Return (x, y) of the center of cell containing provided text 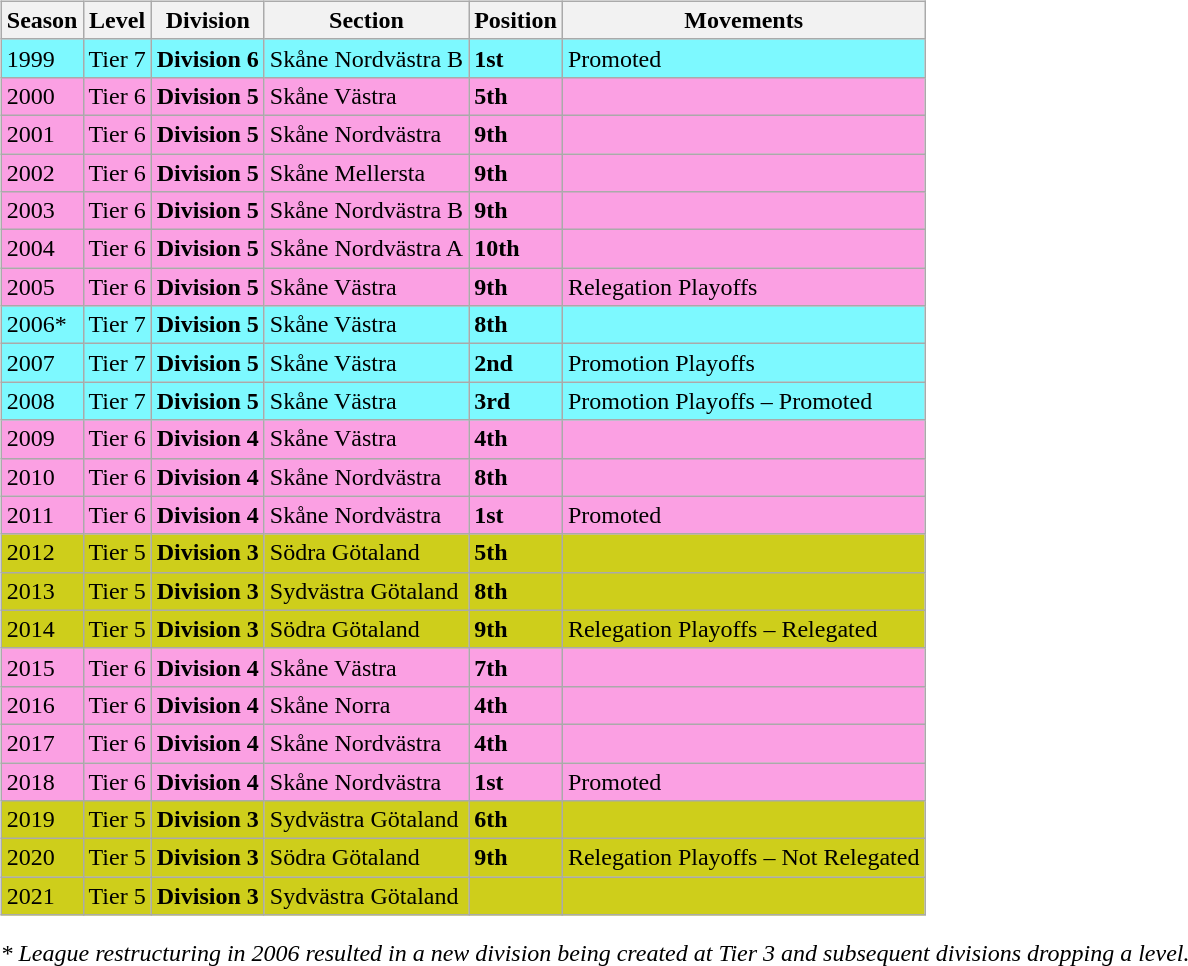
2000 (42, 96)
2009 (42, 439)
2019 (42, 820)
Promotion Playoffs – Promoted (744, 401)
6th (516, 820)
Promotion Playoffs (744, 363)
Relegation Playoffs – Relegated (744, 629)
2nd (516, 363)
1999 (42, 58)
2013 (42, 591)
2021 (42, 896)
Division (208, 20)
Skåne Mellersta (366, 173)
Movements (744, 20)
2018 (42, 781)
2005 (42, 287)
2012 (42, 553)
Relegation Playoffs – Not Relegated (744, 858)
2017 (42, 743)
2008 (42, 401)
Skåne Nordvästra A (366, 249)
2001 (42, 134)
2006* (42, 325)
2011 (42, 515)
Relegation Playoffs (744, 287)
2010 (42, 477)
Section (366, 20)
3rd (516, 401)
2015 (42, 667)
Skåne Norra (366, 705)
Season (42, 20)
2016 (42, 705)
10th (516, 249)
2014 (42, 629)
2003 (42, 211)
Level (117, 20)
Position (516, 20)
2007 (42, 363)
2020 (42, 858)
2004 (42, 249)
Division 6 (208, 58)
7th (516, 667)
2002 (42, 173)
